Capture the cell that displays the provided text and extract its (X, Y) central coordinate. 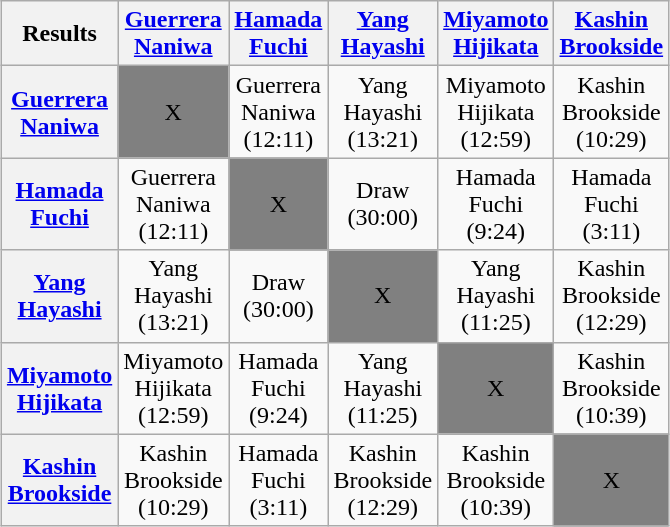
Results (59, 34)
